From the cell containing the given text, extract its center point as (X, Y) coordinate. 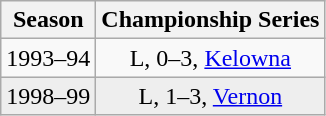
Championship Series (210, 20)
L, 1–3, Vernon (210, 96)
1998–99 (48, 96)
Season (48, 20)
L, 0–3, Kelowna (210, 58)
1993–94 (48, 58)
